Locate the cell with the specified text and output its [x, y] center coordinate. 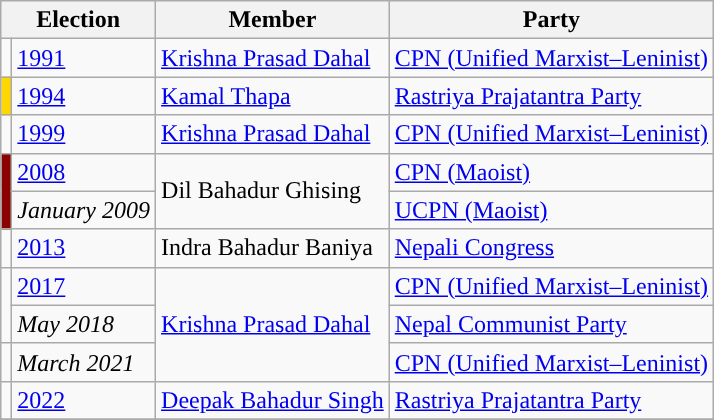
Dil Bahadur Ghising [273, 191]
Deepak Bahadur Singh [273, 400]
Kamal Thapa [273, 96]
2013 [84, 248]
Election [78, 20]
Nepal Communist Party [551, 324]
March 2021 [84, 362]
UCPN (Maoist) [551, 210]
1994 [84, 96]
Indra Bahadur Baniya [273, 248]
January 2009 [84, 210]
2008 [84, 172]
2022 [84, 400]
May 2018 [84, 324]
Party [551, 20]
Nepali Congress [551, 248]
1999 [84, 134]
CPN (Maoist) [551, 172]
Member [273, 20]
2017 [84, 286]
1991 [84, 58]
